Provide the [x, y] coordinate of the cell's center where the given text is located.  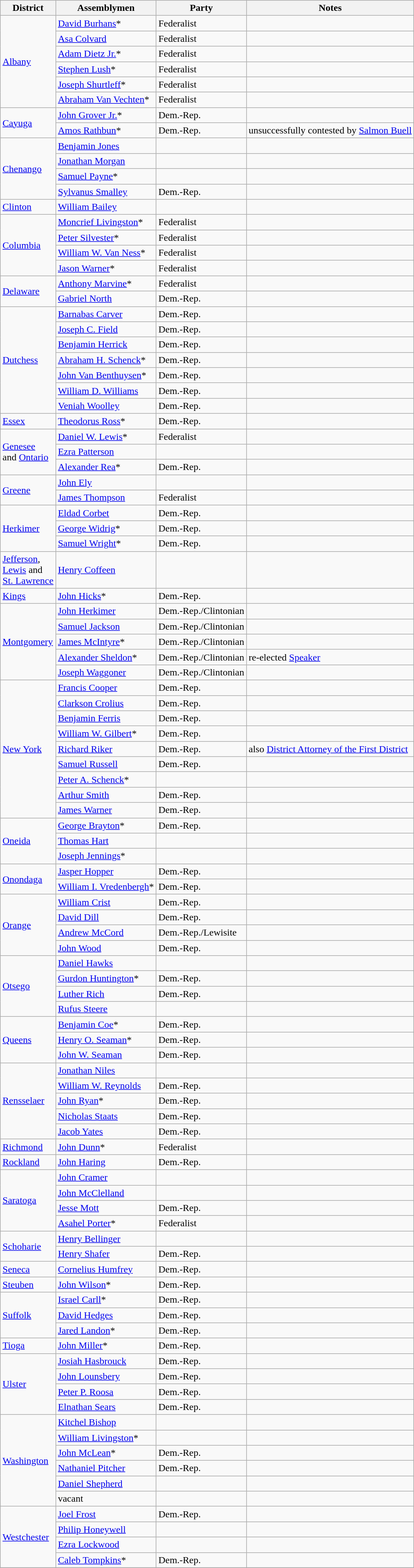
Eldad Corbet [106, 513]
Henry Coffeen [106, 570]
Samuel Payne* [106, 176]
David Burhans* [106, 23]
Essex [28, 421]
Ezra Lockwood [106, 1545]
Josiah Hasbrouck [106, 1361]
Joseph C. Field [106, 329]
Sylvanus Smalley [106, 192]
John Lounsbery [106, 1376]
Henry Shafer [106, 1254]
Delaware [28, 291]
William Livingston* [106, 1437]
Barnabas Carver [106, 314]
Tioga [28, 1346]
Andrew McCord [106, 932]
Henry O. Seaman* [106, 1040]
Schoharie [28, 1246]
John Wilson* [106, 1285]
Joseph Shurtleff* [106, 84]
Peter P. Roosa [106, 1391]
New York [28, 749]
Gurdon Huntington* [106, 979]
Genesee and Ontario [28, 452]
John McClelland [106, 1193]
James Warner [106, 810]
Adam Dietz Jr.* [106, 54]
John Herkimer [106, 611]
Samuel Russell [106, 764]
Daniel W. Lewis* [106, 436]
Notes [330, 8]
Otsego [28, 986]
Francis Cooper [106, 688]
Gabriel North [106, 299]
Orange [28, 925]
David Dill [106, 917]
Peter Silvester* [106, 238]
Abraham Van Vechten* [106, 100]
Alexander Rea* [106, 467]
Asahel Porter* [106, 1223]
Oneida [28, 841]
Steuben [28, 1285]
William Bailey [106, 207]
Joseph Jennings* [106, 856]
Henry Bellinger [106, 1239]
Elnathan Sears [106, 1407]
Clarkson Crolius [106, 703]
Nathaniel Pitcher [106, 1468]
Washington [28, 1460]
Samuel Jackson [106, 626]
Greene [28, 490]
Richard Riker [106, 749]
Israel Carll* [106, 1300]
Abraham H. Schenck* [106, 360]
John Grover Jr.* [106, 115]
Albany [28, 62]
Rufus Steere [106, 1009]
Dem.-Rep./Lewisite [201, 932]
Veniah Woolley [106, 406]
Benjamin Herrick [106, 345]
William W. Gilbert* [106, 734]
John Hicks* [106, 596]
Cornelius Humfrey [106, 1269]
George Brayton* [106, 825]
Suffolk [28, 1315]
Rockland [28, 1162]
Ezra Patterson [106, 452]
Party [201, 8]
William W. Van Ness* [106, 253]
Montgomery [28, 642]
Kings [28, 596]
Joseph Waggoner [106, 672]
Jacob Yates [106, 1131]
Alexander Sheldon* [106, 657]
George Widrig* [106, 528]
Amos Rathbun* [106, 130]
Theodorus Ross* [106, 421]
Westchester [28, 1537]
William I. Vredenbergh* [106, 887]
Onondaga [28, 879]
William Crist [106, 902]
David Hedges [106, 1315]
Queens [28, 1040]
Thomas Hart [106, 841]
Jonathan Morgan [106, 161]
Jason Warner* [106, 268]
District [28, 8]
John McLean* [106, 1453]
John Van Benthuysen* [106, 375]
Jonathan Niles [106, 1070]
Herkimer [28, 528]
re-elected Speaker [330, 657]
John Haring [106, 1162]
John Ryan* [106, 1101]
Richmond [28, 1147]
unsuccessfully contested by Salmon Buell [330, 130]
John Cramer [106, 1177]
Benjamin Coe* [106, 1024]
Moncrief Livingston* [106, 222]
Kitchel Bishop [106, 1422]
Assemblymen [106, 8]
James Thompson [106, 498]
Daniel Hawks [106, 963]
Caleb Tompkins* [106, 1560]
Jesse Mott [106, 1208]
Benjamin Jones [106, 146]
Benjamin Ferris [106, 718]
Anthony Marvine* [106, 283]
Daniel Shepherd [106, 1484]
Luther Rich [106, 994]
Chenango [28, 168]
Ulster [28, 1384]
John W. Seaman [106, 1055]
James McIntyre* [106, 642]
Dutchess [28, 360]
Arthur Smith [106, 795]
John Dunn* [106, 1147]
Stephen Lush* [106, 69]
John Miller* [106, 1346]
also District Attorney of the First District [330, 749]
John Wood [106, 948]
Samuel Wright* [106, 544]
Cayuga [28, 123]
vacant [106, 1499]
John Ely [106, 482]
Peter A. Schenck* [106, 780]
William D. Williams [106, 390]
Joel Frost [106, 1514]
Jared Landon* [106, 1330]
William W. Reynolds [106, 1086]
Nicholas Staats [106, 1116]
Seneca [28, 1269]
Rensselaer [28, 1101]
Clinton [28, 207]
Asa Colvard [106, 39]
Columbia [28, 245]
Jefferson, Lewis and St. Lawrence [28, 570]
Saratoga [28, 1200]
Philip Honeywell [106, 1529]
Jasper Hopper [106, 871]
